Identify which cell holds the provided text, then report its [X, Y] central coordinate. 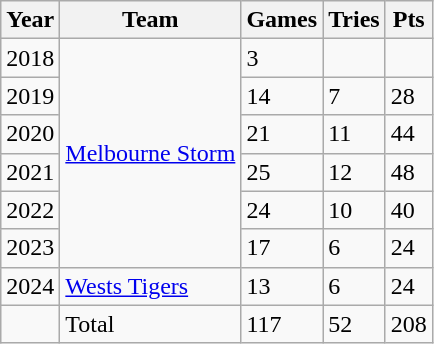
10 [354, 210]
12 [354, 172]
2020 [30, 134]
Total [150, 324]
13 [282, 286]
Team [150, 20]
2024 [30, 286]
2022 [30, 210]
2019 [30, 96]
44 [408, 134]
Year [30, 20]
14 [282, 96]
Pts [408, 20]
Tries [354, 20]
28 [408, 96]
117 [282, 324]
3 [282, 58]
Wests Tigers [150, 286]
Melbourne Storm [150, 153]
17 [282, 248]
2023 [30, 248]
48 [408, 172]
Games [282, 20]
21 [282, 134]
208 [408, 324]
52 [354, 324]
25 [282, 172]
40 [408, 210]
7 [354, 96]
2021 [30, 172]
2018 [30, 58]
11 [354, 134]
